Scan for the cell matching the given text and deliver its [x, y] coordinate at center. 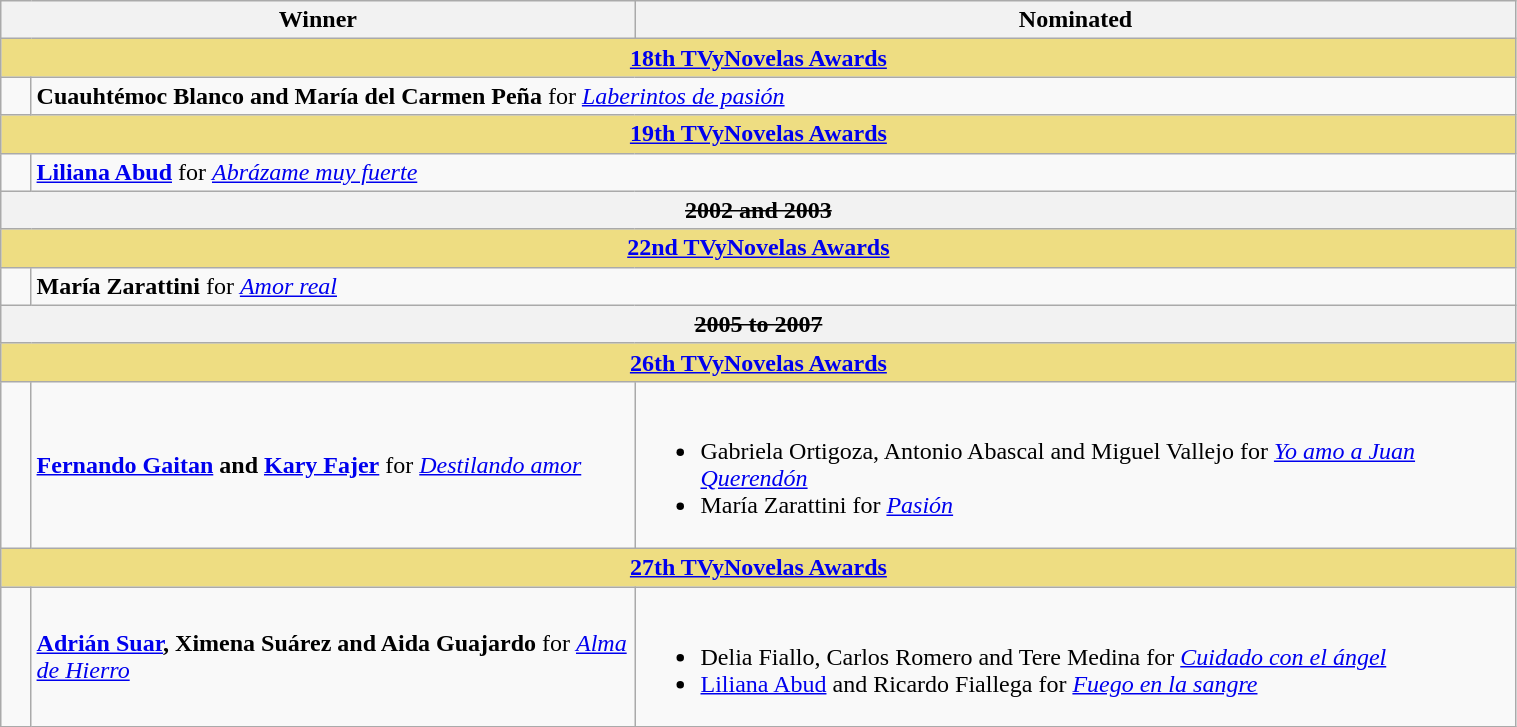
2002 and 2003 [758, 210]
Delia Fiallo, Carlos Romero and Tere Medina for Cuidado con el ángelLiliana Abud and Ricardo Fiallega for Fuego en la sangre [1076, 656]
26th TVyNovelas Awards [758, 362]
Fernando Gaitan and Kary Fajer for Destilando amor [333, 464]
18th TVyNovelas Awards [758, 58]
Adrián Suar, Ximena Suárez and Aida Guajardo for Alma de Hierro [333, 656]
Winner [318, 20]
Gabriela Ortigoza, Antonio Abascal and Miguel Vallejo for Yo amo a Juan QuerendónMaría Zarattini for Pasión [1076, 464]
Cuauhtémoc Blanco and María del Carmen Peña for Laberintos de pasión [774, 96]
María Zarattini for Amor real [774, 286]
Nominated [1076, 20]
19th TVyNovelas Awards [758, 134]
Liliana Abud for Abrázame muy fuerte [774, 172]
27th TVyNovelas Awards [758, 567]
2005 to 2007 [758, 324]
22nd TVyNovelas Awards [758, 248]
